Capture the cell that displays the provided text and extract its [X, Y] central coordinate. 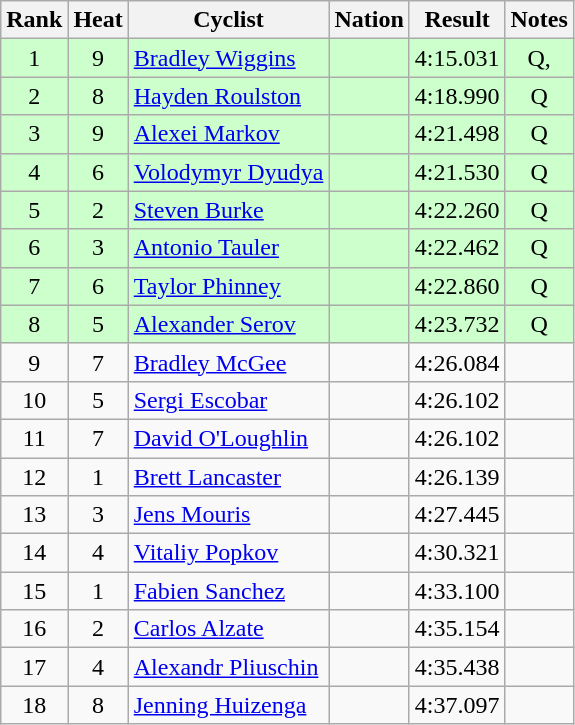
David O'Loughlin [228, 438]
4:35.438 [457, 667]
Hayden Roulston [228, 96]
15 [34, 591]
Sergi Escobar [228, 400]
4:27.445 [457, 515]
Fabien Sanchez [228, 591]
4:35.154 [457, 629]
Q, [539, 58]
Bradley Wiggins [228, 58]
4:26.139 [457, 477]
Antonio Tauler [228, 248]
14 [34, 553]
Jenning Huizenga [228, 705]
Carlos Alzate [228, 629]
18 [34, 705]
13 [34, 515]
Alexandr Pliuschin [228, 667]
Taylor Phinney [228, 286]
10 [34, 400]
4:37.097 [457, 705]
Jens Mouris [228, 515]
4:22.860 [457, 286]
Bradley McGee [228, 362]
17 [34, 667]
Cyclist [228, 20]
12 [34, 477]
4:21.498 [457, 134]
16 [34, 629]
4:22.462 [457, 248]
4:26.084 [457, 362]
Notes [539, 20]
4:23.732 [457, 324]
Alexei Markov [228, 134]
11 [34, 438]
Volodymyr Dyudya [228, 172]
Steven Burke [228, 210]
4:33.100 [457, 591]
Heat [98, 20]
Alexander Serov [228, 324]
Vitaliy Popkov [228, 553]
Rank [34, 20]
Nation [369, 20]
4:18.990 [457, 96]
4:22.260 [457, 210]
Brett Lancaster [228, 477]
Result [457, 20]
4:15.031 [457, 58]
4:21.530 [457, 172]
4:30.321 [457, 553]
